From the cell containing the given text, extract its center point as (x, y) coordinate. 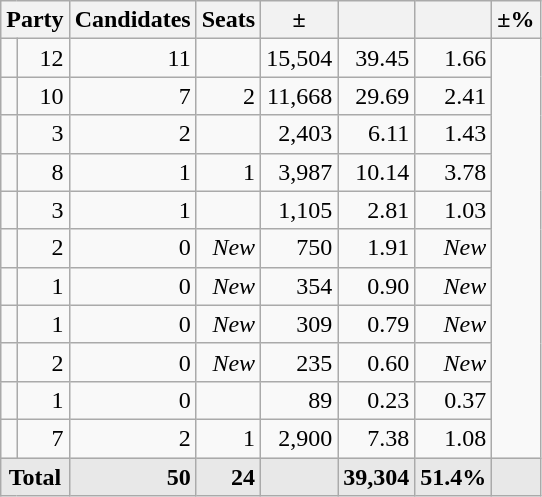
1.03 (454, 210)
2.41 (454, 96)
2.81 (376, 210)
1.91 (376, 248)
6.11 (376, 134)
29.69 (376, 96)
Seats (228, 20)
24 (228, 477)
Party (35, 20)
39,304 (376, 477)
0.79 (376, 324)
11 (132, 58)
1.08 (454, 438)
3.78 (454, 172)
0.37 (454, 400)
15,504 (300, 58)
12 (43, 58)
± (300, 20)
235 (300, 362)
Total (35, 477)
11,668 (300, 96)
Candidates (132, 20)
1.43 (454, 134)
0.60 (376, 362)
10 (43, 96)
10.14 (376, 172)
89 (300, 400)
±% (516, 20)
8 (43, 172)
39.45 (376, 58)
1.66 (454, 58)
51.4% (454, 477)
50 (132, 477)
750 (300, 248)
2,900 (300, 438)
2,403 (300, 134)
7.38 (376, 438)
3,987 (300, 172)
1,105 (300, 210)
354 (300, 286)
309 (300, 324)
0.23 (376, 400)
0.90 (376, 286)
